Identify which cell holds the provided text, then report its [x, y] central coordinate. 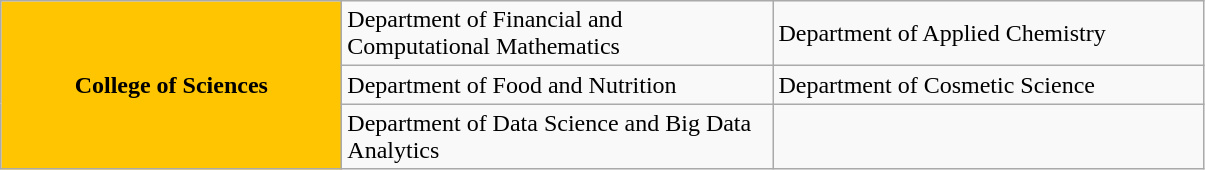
Department of Data Science and Big Data Analytics [558, 136]
Department of Cosmetic Science [988, 85]
College of Sciences [172, 85]
Department of Food and Nutrition [558, 85]
Department of Applied Chemistry [988, 34]
Department of Financial and Computational Mathematics [558, 34]
